For the text-containing cell, return its midpoint in [X, Y] coordinate format. 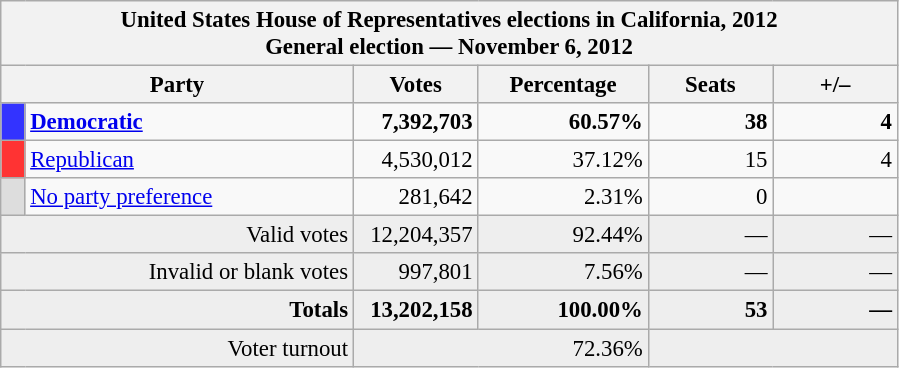
7.56% [563, 273]
72.36% [500, 348]
Totals [178, 310]
0 [710, 197]
92.44% [563, 235]
Percentage [563, 85]
Republican [189, 160]
Voter turnout [178, 348]
997,801 [416, 273]
2.31% [563, 197]
Valid votes [178, 235]
38 [710, 122]
4,530,012 [416, 160]
Votes [416, 85]
+/– [836, 85]
60.57% [563, 122]
37.12% [563, 160]
53 [710, 310]
Party [178, 85]
Invalid or blank votes [178, 273]
United States House of Representatives elections in California, 2012General election — November 6, 2012 [450, 34]
Seats [710, 85]
7,392,703 [416, 122]
15 [710, 160]
281,642 [416, 197]
13,202,158 [416, 310]
12,204,357 [416, 235]
Democratic [189, 122]
100.00% [563, 310]
No party preference [189, 197]
